Detect which cell encompasses the target text, then output its [x, y] center coordinate. 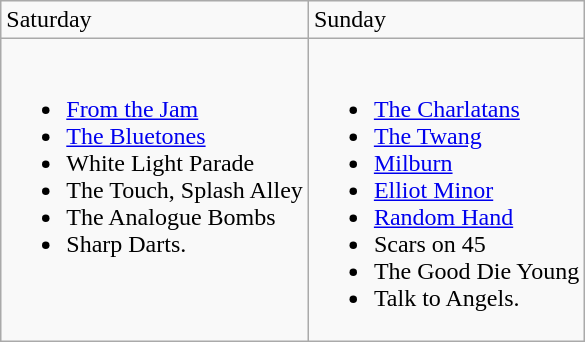
The CharlatansThe TwangMilburnElliot MinorRandom HandScars on 45The Good Die YoungTalk to Angels. [446, 190]
Saturday [155, 20]
From the JamThe BluetonesWhite Light ParadeThe Touch, Splash AlleyThe Analogue BombsSharp Darts. [155, 190]
Sunday [446, 20]
